Identify which cell holds the provided text, then report its (x, y) central coordinate. 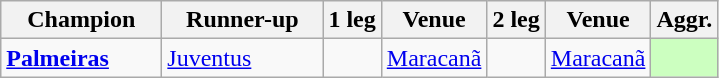
Aggr. (684, 20)
Runner-up (242, 20)
2 leg (516, 20)
1 leg (352, 20)
Juventus (242, 58)
Palmeiras (82, 58)
Champion (82, 20)
